For the text-containing cell, return its midpoint in (x, y) coordinate format. 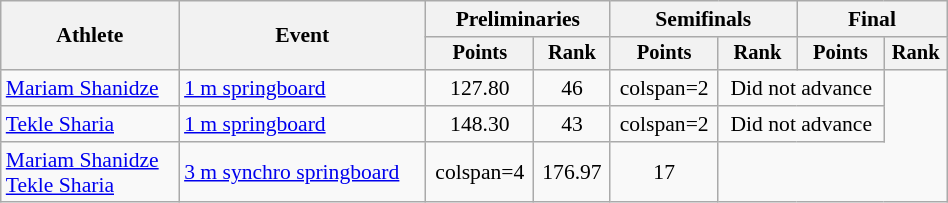
Athlete (90, 36)
colspan=4 (480, 172)
Mariam Shanidze (90, 88)
127.80 (480, 88)
17 (664, 172)
Mariam Shanidze Tekle Sharia (90, 172)
148.30 (480, 124)
Semifinals (704, 19)
3 m synchro springboard (302, 172)
46 (572, 88)
43 (572, 124)
Preliminaries (518, 19)
Final (872, 19)
Tekle Sharia (90, 124)
176.97 (572, 172)
Event (302, 36)
